For the text-containing cell, return its midpoint in (x, y) coordinate format. 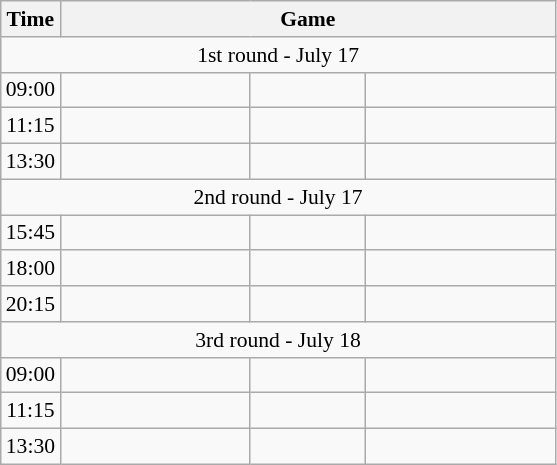
2nd round - July 17 (278, 197)
Game (308, 19)
3rd round - July 18 (278, 340)
Time (30, 19)
18:00 (30, 269)
20:15 (30, 304)
1st round - July 17 (278, 55)
15:45 (30, 233)
